Pinpoint the cell where the given text exists, returning its [x, y] midpoint coordinate. 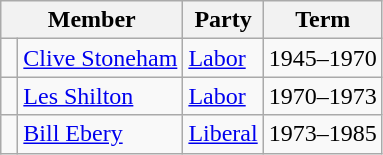
Liberal [223, 134]
1945–1970 [322, 58]
Term [322, 20]
Party [223, 20]
1970–1973 [322, 96]
Bill Ebery [100, 134]
1973–1985 [322, 134]
Clive Stoneham [100, 58]
Member [92, 20]
Les Shilton [100, 96]
